Provide the [X, Y] coordinate of the cell's center where the given text is located.  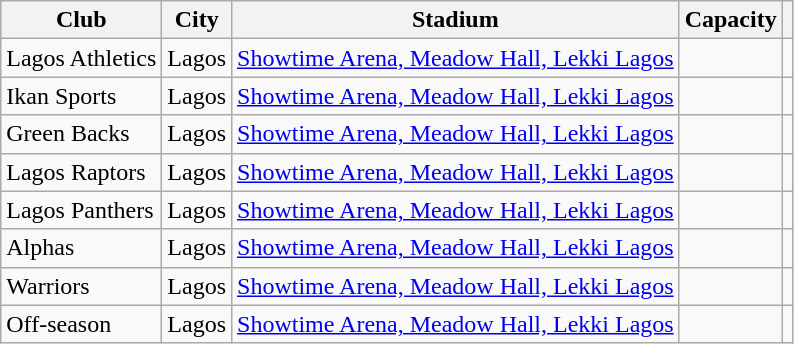
Green Backs [82, 134]
Club [82, 20]
Off-season [82, 324]
City [197, 20]
Warriors [82, 286]
Lagos Panthers [82, 210]
Lagos Athletics [82, 58]
Capacity [730, 20]
Ikan Sports [82, 96]
Alphas [82, 248]
Stadium [456, 20]
Lagos Raptors [82, 172]
